Detect which cell encompasses the target text, then output its (x, y) center coordinate. 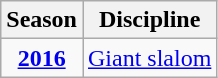
Giant slalom (149, 58)
2016 (42, 58)
Season (42, 20)
Discipline (149, 20)
